Find where the given text appears and provide that cell's center as [x, y] coordinate. 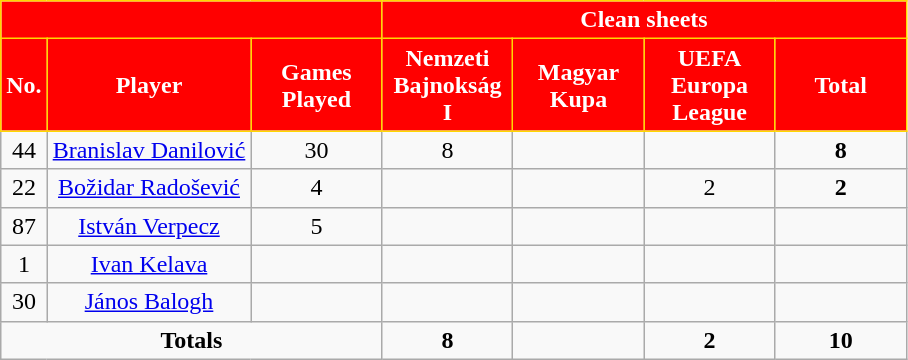
Ivan Kelava [149, 264]
10 [840, 340]
Total [840, 85]
Branislav Danilović [149, 150]
Totals [192, 340]
Magyar Kupa [578, 85]
Games Played [316, 85]
UEFA Europa League [710, 85]
János Balogh [149, 302]
4 [316, 188]
22 [24, 188]
István Verpecz [149, 226]
44 [24, 150]
1 [24, 264]
No. [24, 85]
5 [316, 226]
Clean sheets [644, 20]
Božidar Radošević [149, 188]
Nemzeti Bajnokság I [448, 85]
Player [149, 85]
87 [24, 226]
